Locate the cell with the specified text and output its [x, y] center coordinate. 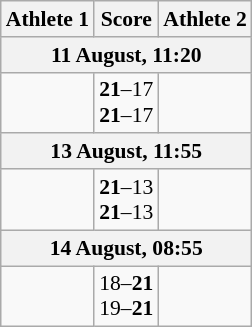
21–1721–17 [126, 102]
13 August, 11:55 [126, 152]
14 August, 08:55 [126, 248]
21–1321–13 [126, 200]
Athlete 2 [204, 19]
Score [126, 19]
Athlete 1 [48, 19]
18–2119–21 [126, 296]
11 August, 11:20 [126, 55]
